From the cell containing the given text, extract its center point as [x, y] coordinate. 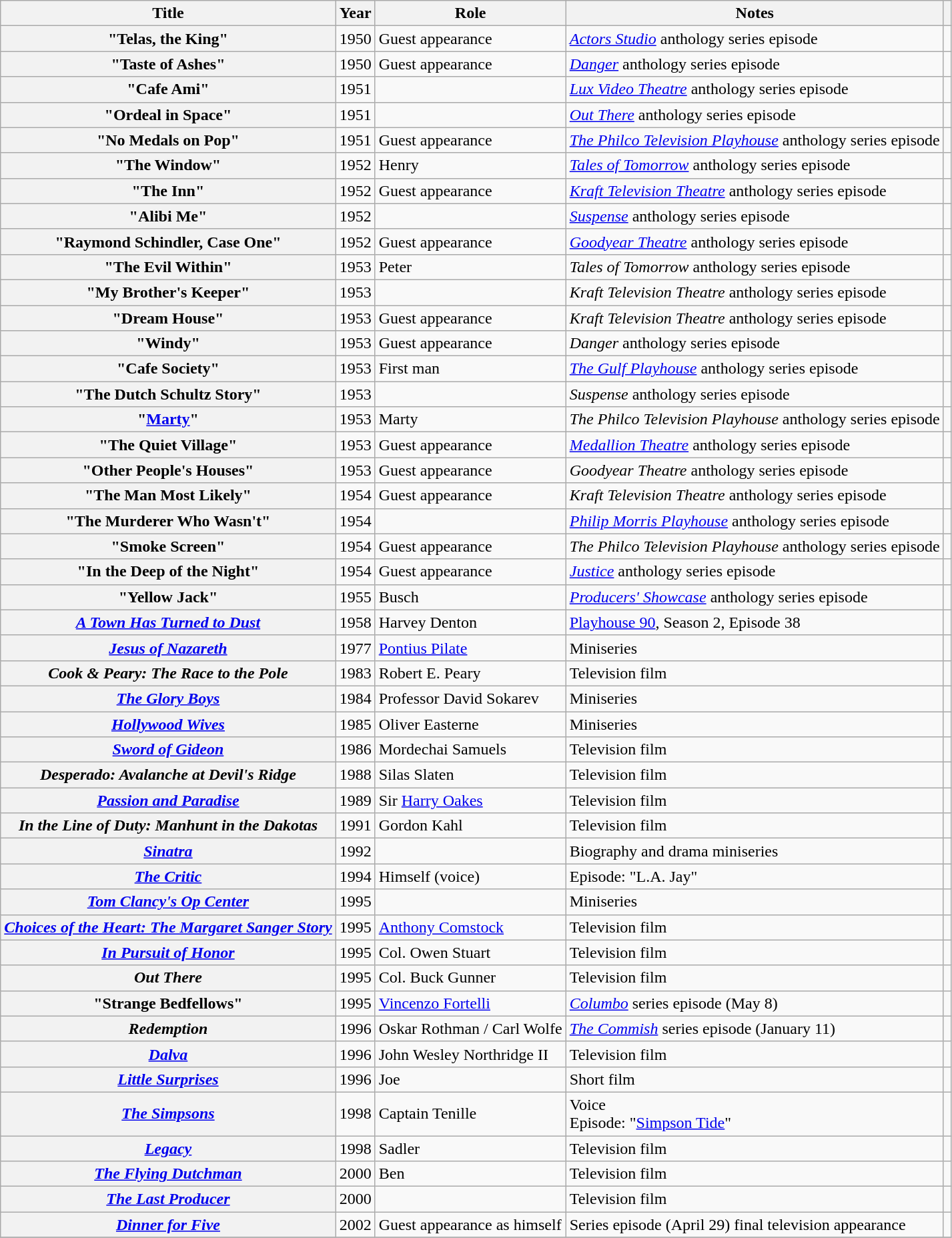
Himself (voice) [470, 876]
Title [168, 13]
Medallion Theatre anthology series episode [755, 445]
Justice anthology series episode [755, 572]
1955 [355, 597]
"The Man Most Likely" [168, 496]
A Town Has Turned to Dust [168, 622]
Mordechai Samuels [470, 750]
In Pursuit of Honor [168, 953]
"Ordeal in Space" [168, 115]
"Windy" [168, 344]
Biography and drama miniseries [755, 851]
The Last Producer [168, 1199]
Pontius Pilate [470, 648]
Actors Studio anthology series episode [755, 39]
Philip Morris Playhouse anthology series episode [755, 521]
Oskar Rothman / Carl Wolfe [470, 1029]
Notes [755, 13]
Tom Clancy's Op Center [168, 902]
Anthony Comstock [470, 927]
"Cafe Society" [168, 369]
"Dream House" [168, 318]
"The Quiet Village" [168, 445]
Desperado: Avalanche at Devil's Ridge [168, 775]
Series episode (April 29) final television appearance [755, 1225]
Jesus of Nazareth [168, 648]
1988 [355, 775]
Guest appearance as himself [470, 1225]
"Cafe Ami" [168, 89]
Joe [470, 1079]
"Other People's Houses" [168, 470]
"Yellow Jack" [168, 597]
Playhouse 90, Season 2, Episode 38 [755, 622]
"In the Deep of the Night" [168, 572]
Cook & Peary: The Race to the Pole [168, 673]
Silas Slaten [470, 775]
Little Surprises [168, 1079]
Out There anthology series episode [755, 115]
Choices of the Heart: The Margaret Sanger Story [168, 927]
Henry [470, 165]
Sword of Gideon [168, 750]
The Critic [168, 876]
"The Evil Within" [168, 267]
Episode: "L.A. Jay" [755, 876]
2002 [355, 1225]
"The Window" [168, 165]
Busch [470, 597]
1977 [355, 648]
Ben [470, 1174]
Sadler [470, 1148]
Dalva [168, 1054]
Harvey Denton [470, 622]
"Taste of Ashes" [168, 64]
First man [470, 369]
Lux Video Theatre anthology series episode [755, 89]
Professor David Sokarev [470, 698]
Vincenzo Fortelli [470, 1003]
"My Brother's Keeper" [168, 292]
"Raymond Schindler, Case One" [168, 241]
Passion and Paradise [168, 800]
Short film [755, 1079]
Gordon Kahl [470, 826]
Oliver Easterne [470, 724]
Hollywood Wives [168, 724]
Robert E. Peary [470, 673]
Col. Buck Gunner [470, 978]
In the Line of Duty: Manhunt in the Dakotas [168, 826]
Sinatra [168, 851]
Redemption [168, 1029]
John Wesley Northridge II [470, 1054]
"Marty" [168, 420]
The Glory Boys [168, 698]
Dinner for Five [168, 1225]
Columbo series episode (May 8) [755, 1003]
VoiceEpisode: "Simpson Tide" [755, 1114]
1992 [355, 851]
Legacy [168, 1148]
The Gulf Playhouse anthology series episode [755, 369]
"The Dutch Schultz Story" [168, 394]
Marty [470, 420]
Role [470, 13]
"Alibi Me" [168, 216]
Producers' Showcase anthology series episode [755, 597]
1989 [355, 800]
Captain Tenille [470, 1114]
"Smoke Screen" [168, 546]
1994 [355, 876]
Col. Owen Stuart [470, 953]
Year [355, 13]
"Telas, the King" [168, 39]
1983 [355, 673]
Peter [470, 267]
The Commish series episode (January 11) [755, 1029]
Sir Harry Oakes [470, 800]
"No Medals on Pop" [168, 140]
"Strange Bedfellows" [168, 1003]
1986 [355, 750]
1958 [355, 622]
1984 [355, 698]
1985 [355, 724]
"The Inn" [168, 191]
"The Murderer Who Wasn't" [168, 521]
1991 [355, 826]
The Flying Dutchman [168, 1174]
The Simpsons [168, 1114]
Out There [168, 978]
